Pinpoint the cell where the given text exists, returning its (x, y) midpoint coordinate. 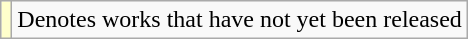
Denotes works that have not yet been released (240, 20)
